Pinpoint the cell where the given text exists, returning its [x, y] midpoint coordinate. 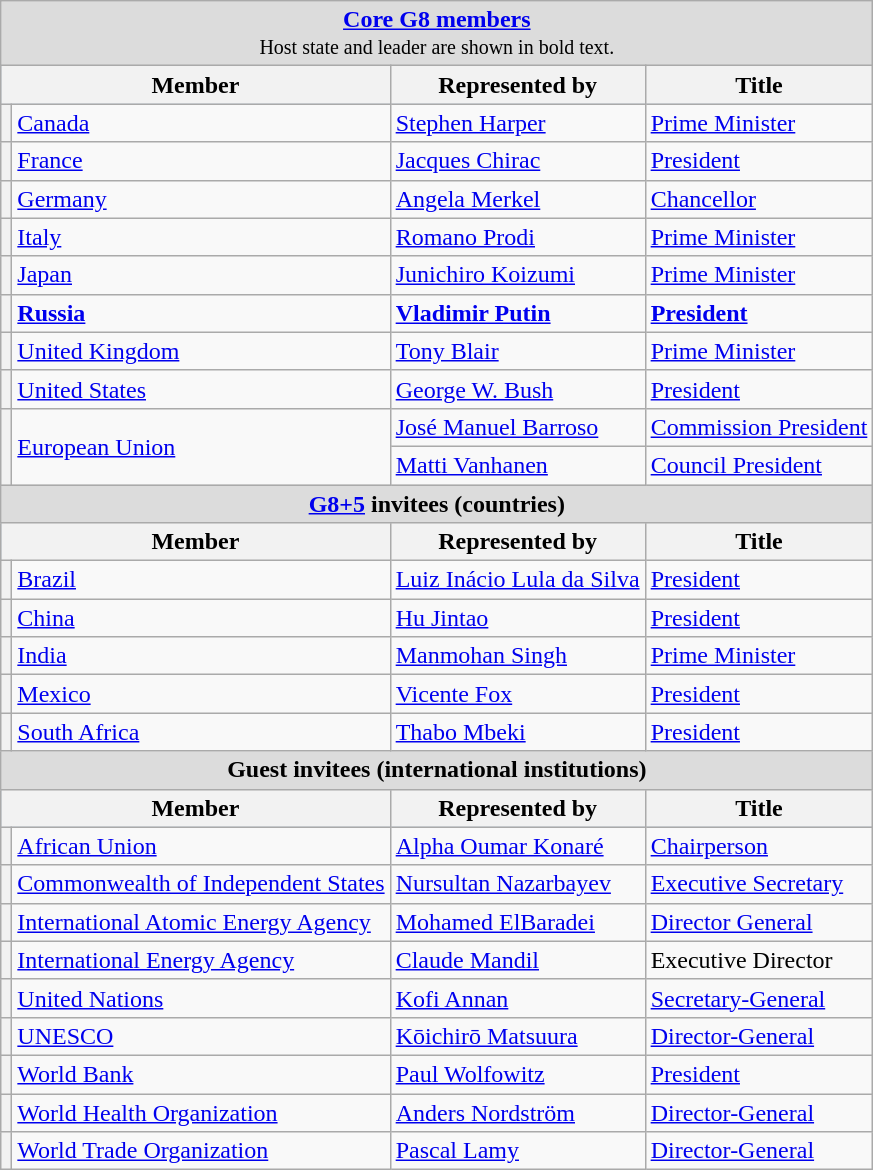
Junichiro Koizumi [518, 275]
African Union [201, 846]
Council President [759, 465]
United Kingdom [201, 351]
Chancellor [759, 199]
World Bank [201, 1074]
International Atomic Energy Agency [201, 922]
Executive Secretary [759, 884]
UNESCO [201, 1036]
G8+5 invitees (countries) [437, 503]
Nursultan Nazarbayev [518, 884]
United States [201, 389]
Commission President [759, 427]
Tony Blair [518, 351]
Germany [201, 199]
Alpha Oumar Konaré [518, 846]
China [201, 618]
Japan [201, 275]
Canada [201, 123]
Pascal Lamy [518, 1151]
Kōichirō Matsuura [518, 1036]
Guest invitees (international institutions) [437, 770]
Stephen Harper [518, 123]
Russia [201, 313]
Executive Director [759, 960]
Manmohan Singh [518, 656]
José Manuel Barroso [518, 427]
Anders Nordström [518, 1113]
Luiz Inácio Lula da Silva [518, 580]
Angela Merkel [518, 199]
Thabo Mbeki [518, 732]
Mohamed ElBaradei [518, 922]
Paul Wolfowitz [518, 1074]
Brazil [201, 580]
India [201, 656]
Jacques Chirac [518, 161]
United Nations [201, 998]
Claude Mandil [518, 960]
World Trade Organization [201, 1151]
Kofi Annan [518, 998]
George W. Bush [518, 389]
European Union [201, 446]
South Africa [201, 732]
Vicente Fox [518, 694]
Mexico [201, 694]
Director General [759, 922]
Chairperson [759, 846]
World Health Organization [201, 1113]
Vladimir Putin [518, 313]
Commonwealth of Independent States [201, 884]
Romano Prodi [518, 237]
Hu Jintao [518, 618]
France [201, 161]
Matti Vanhanen [518, 465]
International Energy Agency [201, 960]
Core G8 membersHost state and leader are shown in bold text. [437, 34]
Secretary-General [759, 998]
Italy [201, 237]
